Determine the [X, Y] coordinate at the center of the cell enclosing the given text.  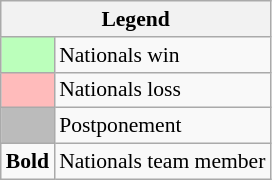
Postponement [162, 126]
Bold [28, 162]
Nationals win [162, 55]
Nationals team member [162, 162]
Nationals loss [162, 90]
Legend [136, 19]
